From the cell containing the given text, extract its center point as [X, Y] coordinate. 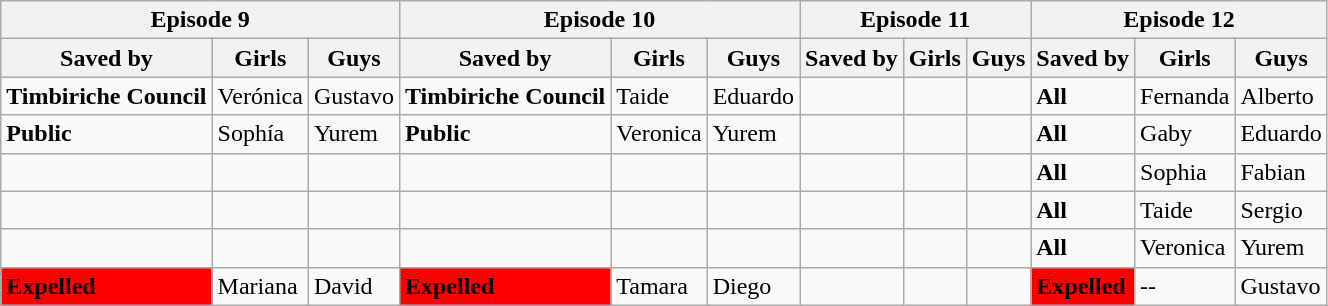
Sophía [260, 134]
Episode 10 [599, 20]
Tamara [659, 286]
-- [1185, 286]
Sophia [1185, 172]
Gaby [1185, 134]
Diego [753, 286]
Fernanda [1185, 96]
Mariana [260, 286]
David [354, 286]
Episode 12 [1179, 20]
Episode 11 [916, 20]
Alberto [1281, 96]
Episode 9 [200, 20]
Verónica [260, 96]
Sergio [1281, 210]
Fabian [1281, 172]
